Provide the [x, y] coordinate of the cell's center where the given text is located.  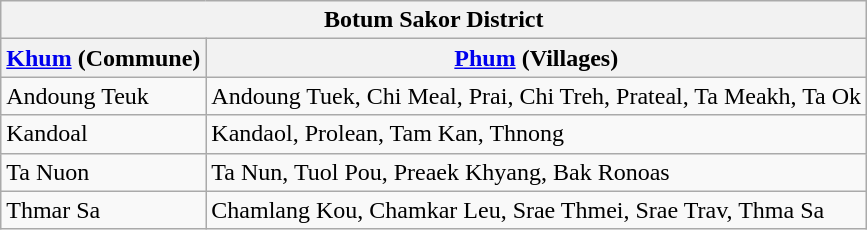
Andoung Teuk [104, 96]
Kandaol, Prolean, Tam Kan, Thnong [536, 134]
Ta Nun, Tuol Pou, Preaek Khyang, Bak Ronoas [536, 172]
Thmar Sa [104, 210]
Andoung Tuek, Chi Meal, Prai, Chi Treh, Prateal, Ta Meakh, Ta Ok [536, 96]
Khum (Commune) [104, 58]
Phum (Villages) [536, 58]
Kandoal [104, 134]
Chamlang Kou, Chamkar Leu, Srae Thmei, Srae Trav, Thma Sa [536, 210]
Botum Sakor District [434, 20]
Ta Nuon [104, 172]
